Provide the [x, y] coordinate of the cell's center where the given text is located.  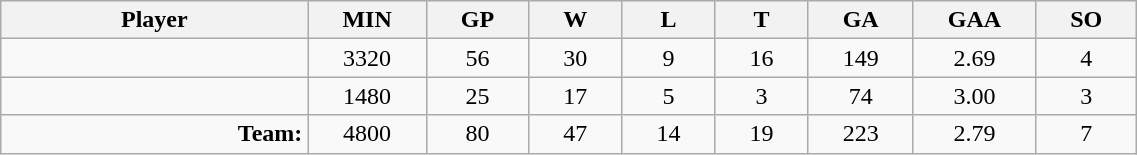
7 [1086, 134]
80 [477, 134]
25 [477, 96]
GA [860, 20]
74 [860, 96]
3320 [367, 58]
MIN [367, 20]
223 [860, 134]
GP [477, 20]
47 [576, 134]
SO [1086, 20]
Team: [154, 134]
56 [477, 58]
5 [668, 96]
30 [576, 58]
3.00 [974, 96]
19 [762, 134]
Player [154, 20]
L [668, 20]
4800 [367, 134]
17 [576, 96]
2.69 [974, 58]
GAA [974, 20]
9 [668, 58]
4 [1086, 58]
16 [762, 58]
2.79 [974, 134]
1480 [367, 96]
14 [668, 134]
T [762, 20]
W [576, 20]
149 [860, 58]
